Identify which cell holds the provided text, then report its (X, Y) central coordinate. 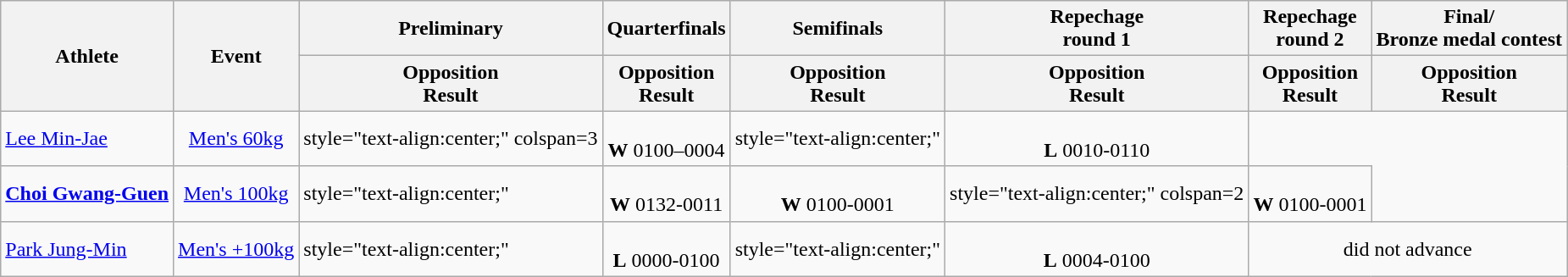
style="text-align:center;" colspan=3 (451, 139)
Quarterfinals (666, 29)
Lee Min-Jae (87, 139)
Preliminary (451, 29)
W 0100–0004 (666, 139)
Repechage round 2 (1310, 29)
L 0004-0100 (1097, 249)
Men's 60kg (236, 139)
Park Jung-Min (87, 249)
L 0000-0100 (666, 249)
Repechage round 1 (1097, 29)
Men's +100kg (236, 249)
style="text-align:center;" colspan=2 (1097, 193)
W 0132-0011 (666, 193)
did not advance (1408, 249)
Semifinals (837, 29)
Event (236, 56)
Men's 100kg (236, 193)
Athlete (87, 56)
Choi Gwang-Guen (87, 193)
Final/Bronze medal contest (1469, 29)
L 0010-0110 (1097, 139)
